From the cell containing the given text, extract its center point as (x, y) coordinate. 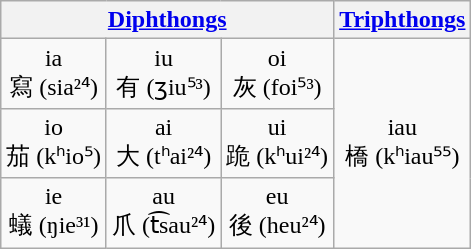
io茄 (kʰio⁵) (54, 143)
iau橋 (kʰiau⁵⁵) (402, 144)
ui跪 (kʰui²⁴) (278, 143)
oi灰 (foi⁵³) (278, 74)
ia寫 (sia²⁴) (54, 74)
ie蟻 (ŋie³¹) (54, 213)
iu有 (ʒiu⁵³) (163, 74)
eu後 (heu²⁴) (278, 213)
Diphthongs (168, 20)
Triphthongs (402, 20)
ai大 (tʰai²⁴) (163, 143)
au爪 (t͡sau²⁴) (163, 213)
